From the cell containing the given text, extract its center point as [x, y] coordinate. 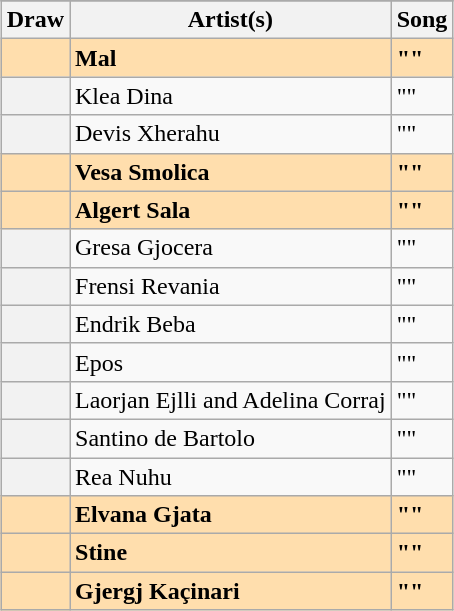
Algert Sala [231, 210]
Santino de Bartolo [231, 438]
Stine [231, 553]
Artist(s) [231, 20]
Laorjan Ejlli and Adelina Corraj [231, 400]
Klea Dina [231, 96]
Elvana Gjata [231, 515]
Mal [231, 58]
Vesa Smolica [231, 172]
Gjergj Kaçinari [231, 591]
Endrik Beba [231, 324]
Draw [35, 20]
Gresa Gjocera [231, 248]
Epos [231, 362]
Frensi Revania [231, 286]
Rea Nuhu [231, 477]
Devis Xherahu [231, 134]
Song [422, 20]
